Extract the [x, y] coordinate from the center of the cell holding the provided text.  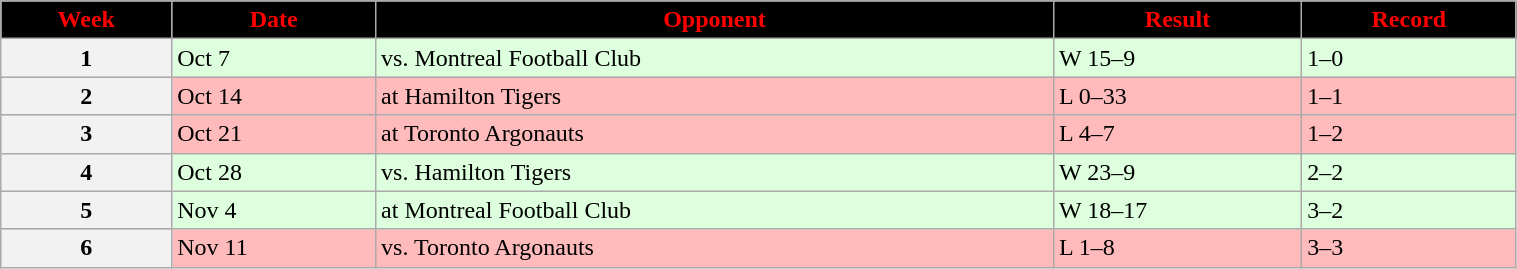
Oct 21 [274, 134]
Nov 4 [274, 210]
2 [86, 96]
at Montreal Football Club [715, 210]
W 18–17 [1177, 210]
1–0 [1409, 58]
W 23–9 [1177, 172]
W 15–9 [1177, 58]
Week [86, 20]
L 0–33 [1177, 96]
Oct 7 [274, 58]
vs. Montreal Football Club [715, 58]
vs. Hamilton Tigers [715, 172]
1 [86, 58]
at Hamilton Tigers [715, 96]
Opponent [715, 20]
Oct 28 [274, 172]
2–2 [1409, 172]
6 [86, 248]
vs. Toronto Argonauts [715, 248]
3–2 [1409, 210]
4 [86, 172]
Record [1409, 20]
3–3 [1409, 248]
L 1–8 [1177, 248]
at Toronto Argonauts [715, 134]
1–2 [1409, 134]
5 [86, 210]
Oct 14 [274, 96]
Result [1177, 20]
L 4–7 [1177, 134]
1–1 [1409, 96]
Date [274, 20]
Nov 11 [274, 248]
3 [86, 134]
